Detect which cell encompasses the target text, then output its [X, Y] center coordinate. 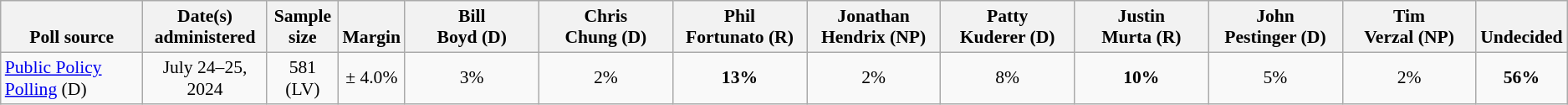
3% [472, 77]
Date(s)administered [206, 27]
13% [739, 77]
± 4.0% [371, 77]
BillBoyd (D) [472, 27]
5% [1275, 77]
Poll source [72, 27]
Margin [371, 27]
July 24–25, 2024 [206, 77]
ChrisChung (D) [605, 27]
Undecided [1522, 27]
JustinMurta (R) [1142, 27]
8% [1008, 77]
56% [1522, 77]
Samplesize [303, 27]
Public Policy Polling (D) [72, 77]
PhilFortunato (R) [739, 27]
PattyKuderer (D) [1008, 27]
581 (LV) [303, 77]
TimVerzal (NP) [1409, 27]
JonathanHendrix (NP) [873, 27]
10% [1142, 77]
JohnPestinger (D) [1275, 27]
